Pinpoint the cell where the given text exists, returning its [x, y] midpoint coordinate. 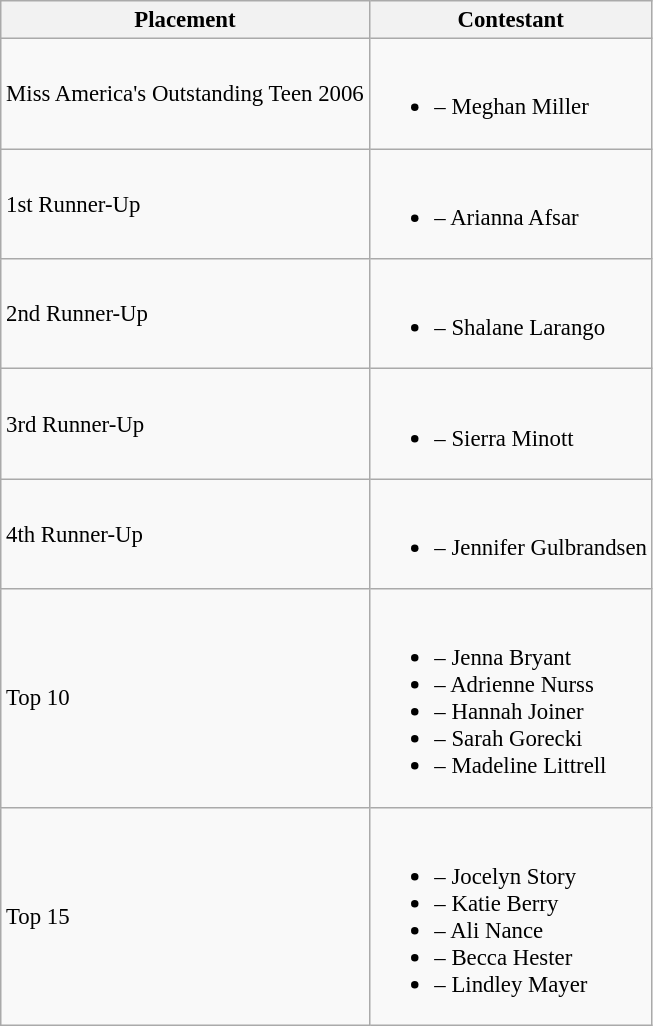
3rd Runner-Up [185, 424]
Miss America's Outstanding Teen 2006 [185, 94]
– Jenna Bryant – Adrienne Nurss – Hannah Joiner – Sarah Gorecki – Madeline Littrell [510, 698]
Top 15 [185, 916]
– Shalane Larango [510, 314]
– Jocelyn Story – Katie Berry – Ali Nance – Becca Hester – Lindley Mayer [510, 916]
– Sierra Minott [510, 424]
– Jennifer Gulbrandsen [510, 534]
– Arianna Afsar [510, 204]
2nd Runner-Up [185, 314]
1st Runner-Up [185, 204]
Contestant [510, 20]
Top 10 [185, 698]
Placement [185, 20]
4th Runner-Up [185, 534]
– Meghan Miller [510, 94]
